Return the (x, y) coordinate for the center point of the cell that contains the specified text.  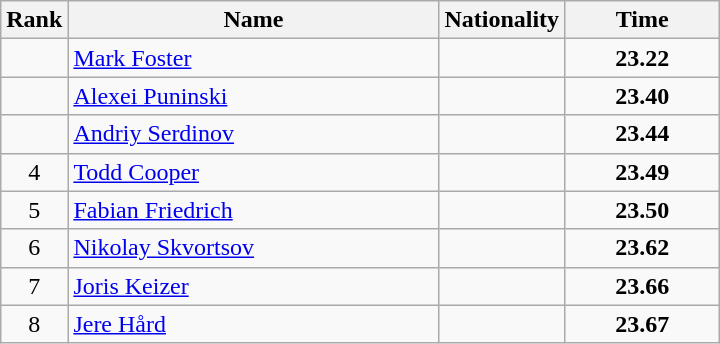
23.67 (642, 324)
Name (254, 20)
23.40 (642, 96)
23.49 (642, 172)
Todd Cooper (254, 172)
Joris Keizer (254, 286)
23.44 (642, 134)
Nationality (502, 20)
Jere Hård (254, 324)
Alexei Puninski (254, 96)
4 (34, 172)
5 (34, 210)
Nikolay Skvortsov (254, 248)
Andriy Serdinov (254, 134)
23.22 (642, 58)
8 (34, 324)
23.50 (642, 210)
23.62 (642, 248)
Fabian Friedrich (254, 210)
6 (34, 248)
23.66 (642, 286)
Mark Foster (254, 58)
7 (34, 286)
Rank (34, 20)
Time (642, 20)
